Return [x, y] of the center of cell containing provided text 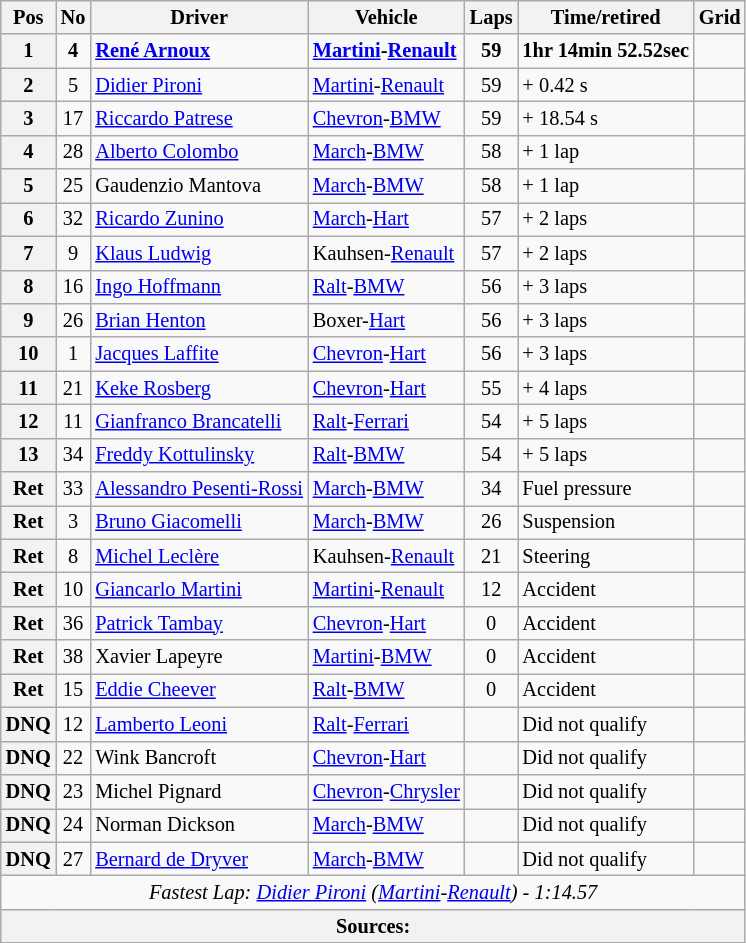
Michel Leclère [199, 556]
24 [74, 825]
Martini-BMW [386, 657]
Freddy Kottulinsky [199, 455]
7 [28, 253]
22 [74, 758]
Gianfranco Brancatelli [199, 421]
Xavier Lapeyre [199, 657]
Brian Henton [199, 320]
Lamberto Leoni [199, 724]
55 [492, 388]
28 [74, 152]
Klaus Ludwig [199, 253]
Alberto Colombo [199, 152]
25 [74, 186]
27 [74, 859]
16 [74, 287]
Giancarlo Martini [199, 589]
Boxer-Hart [386, 320]
23 [74, 791]
1hr 14min 52.52sec [606, 51]
Alessandro Pesenti-Rossi [199, 489]
Time/retired [606, 17]
13 [28, 455]
Steering [606, 556]
Keke Rosberg [199, 388]
Fuel pressure [606, 489]
Bernard de Dryver [199, 859]
Laps [492, 17]
Chevron-Chrysler [386, 791]
15 [74, 690]
Suspension [606, 522]
+ 18.54 s [606, 118]
Ingo Hoffmann [199, 287]
+ 0.42 s [606, 85]
Chevron-BMW [386, 118]
Jacques Laffite [199, 354]
Patrick Tambay [199, 623]
Wink Bancroft [199, 758]
Grid [720, 17]
Vehicle [386, 17]
March-Hart [386, 219]
Pos [28, 17]
Gaudenzio Mantova [199, 186]
Driver [199, 17]
2 [28, 85]
No [74, 17]
Eddie Cheever [199, 690]
38 [74, 657]
Didier Pironi [199, 85]
Sources: [374, 926]
33 [74, 489]
+ 4 laps [606, 388]
17 [74, 118]
Fastest Lap: Didier Pironi (Martini-Renault) - 1:14.57 [374, 892]
Norman Dickson [199, 825]
Bruno Giacomelli [199, 522]
6 [28, 219]
Riccardo Patrese [199, 118]
36 [74, 623]
32 [74, 219]
Michel Pignard [199, 791]
Ricardo Zunino [199, 219]
René Arnoux [199, 51]
